Return the [X, Y] coordinate for the center point of the cell that contains the specified text.  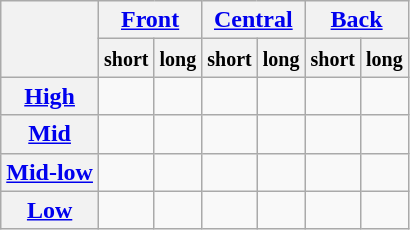
Mid-low [50, 172]
High [50, 96]
Front [150, 20]
Back [356, 20]
Low [50, 210]
Central [254, 20]
Mid [50, 134]
